Locate the cell with the specified text and output its [x, y] center coordinate. 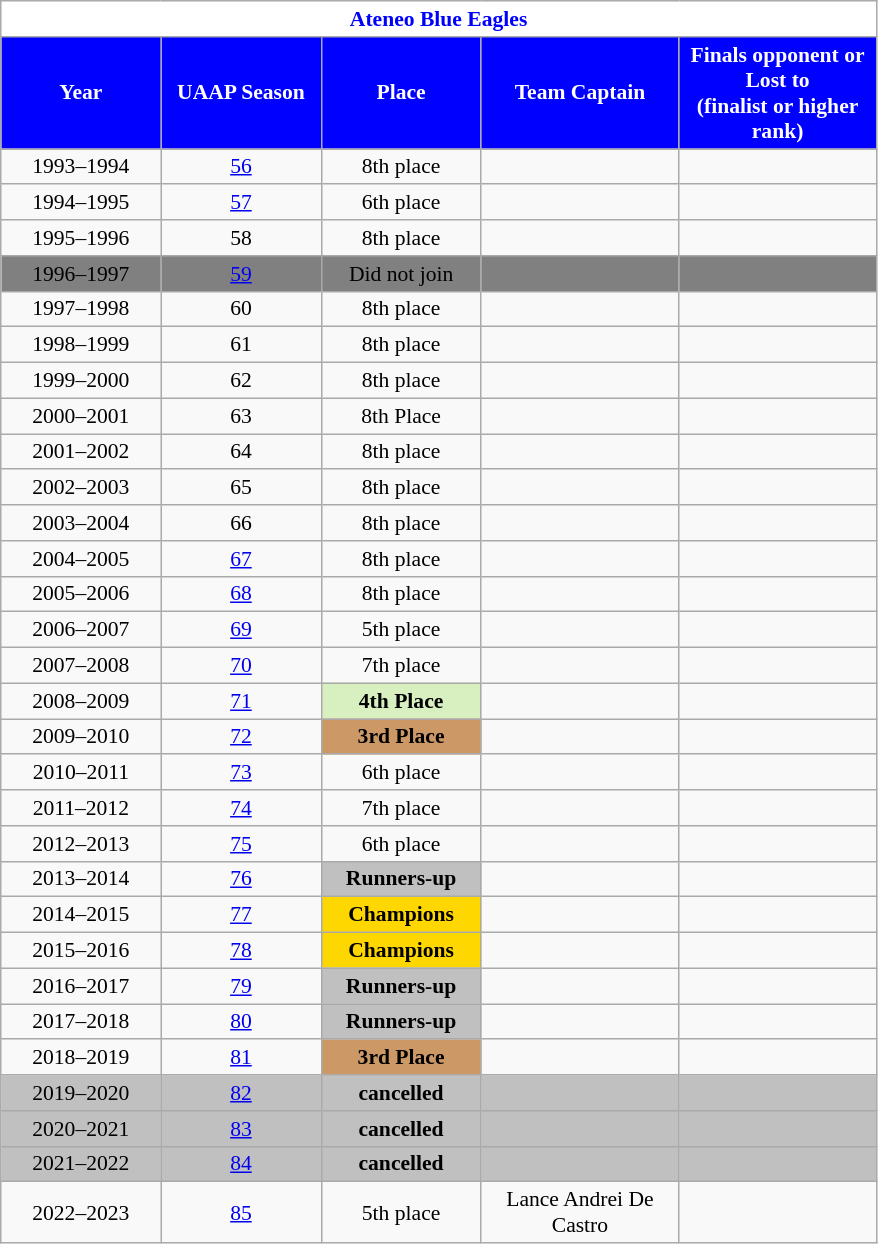
1996–1997 [81, 274]
2009–2010 [81, 737]
UAAP Season [241, 93]
79 [241, 986]
67 [241, 559]
73 [241, 773]
64 [241, 452]
66 [241, 523]
2007–2008 [81, 666]
Year [81, 93]
8th Place [401, 416]
56 [241, 167]
57 [241, 203]
2016–2017 [81, 986]
61 [241, 345]
1999–2000 [81, 381]
75 [241, 844]
59 [241, 274]
71 [241, 701]
65 [241, 488]
2021–2022 [81, 1164]
2005–2006 [81, 594]
2010–2011 [81, 773]
60 [241, 309]
Team Captain [580, 93]
70 [241, 666]
1995–1996 [81, 238]
2000–2001 [81, 416]
2011–2012 [81, 808]
Finals opponent or Lost to(finalist or higher rank) [778, 93]
2018–2019 [81, 1058]
72 [241, 737]
2004–2005 [81, 559]
Lance Andrei De Castro [580, 1212]
Place [401, 93]
2001–2002 [81, 452]
82 [241, 1093]
62 [241, 381]
1994–1995 [81, 203]
74 [241, 808]
2020–2021 [81, 1129]
63 [241, 416]
4th Place [401, 701]
2012–2013 [81, 844]
58 [241, 238]
85 [241, 1212]
2015–2016 [81, 951]
69 [241, 630]
2002–2003 [81, 488]
Did not join [401, 274]
2008–2009 [81, 701]
2014–2015 [81, 915]
84 [241, 1164]
83 [241, 1129]
2022–2023 [81, 1212]
2003–2004 [81, 523]
2019–2020 [81, 1093]
76 [241, 879]
77 [241, 915]
2013–2014 [81, 879]
78 [241, 951]
Ateneo Blue Eagles [439, 19]
1993–1994 [81, 167]
2006–2007 [81, 630]
81 [241, 1058]
1998–1999 [81, 345]
80 [241, 1022]
68 [241, 594]
2017–2018 [81, 1022]
1997–1998 [81, 309]
